Find where the given text appears and provide that cell's center as [x, y] coordinate. 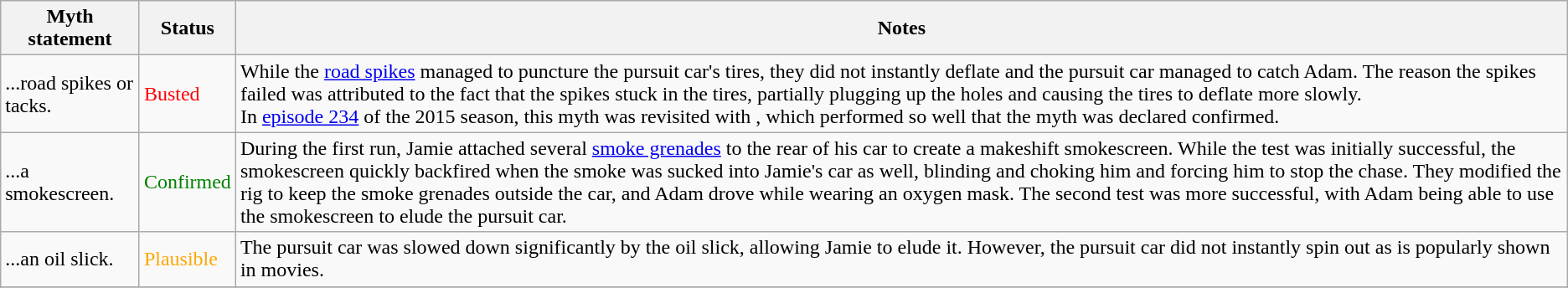
Confirmed [188, 183]
...an oil slick. [70, 260]
Notes [901, 28]
...road spikes or tacks. [70, 94]
Plausible [188, 260]
Status [188, 28]
...a smokescreen. [70, 183]
Myth statement [70, 28]
Busted [188, 94]
